From the cell containing the given text, extract its center point as [X, Y] coordinate. 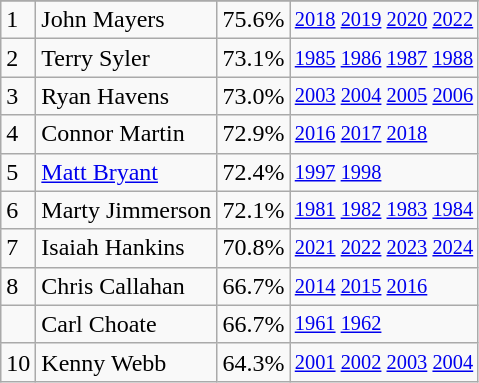
1 [18, 20]
Marty Jimmerson [126, 210]
5 [18, 172]
64.3% [254, 362]
3 [18, 96]
2021 2022 2023 2024 [384, 248]
72.1% [254, 210]
4 [18, 134]
72.4% [254, 172]
Matt Bryant [126, 172]
Ryan Havens [126, 96]
1985 1986 1987 1988 [384, 58]
10 [18, 362]
7 [18, 248]
72.9% [254, 134]
Chris Callahan [126, 286]
Connor Martin [126, 134]
8 [18, 286]
75.6% [254, 20]
2014 2015 2016 [384, 286]
6 [18, 210]
2001 2002 2003 2004 [384, 362]
John Mayers [126, 20]
2 [18, 58]
1997 1998 [384, 172]
73.1% [254, 58]
2018 2019 2020 2022 [384, 20]
73.0% [254, 96]
70.8% [254, 248]
Carl Choate [126, 324]
Terry Syler [126, 58]
Isaiah Hankins [126, 248]
1961 1962 [384, 324]
2003 2004 2005 2006 [384, 96]
Kenny Webb [126, 362]
1981 1982 1983 1984 [384, 210]
2016 2017 2018 [384, 134]
